Identify which cell holds the provided text, then report its [X, Y] central coordinate. 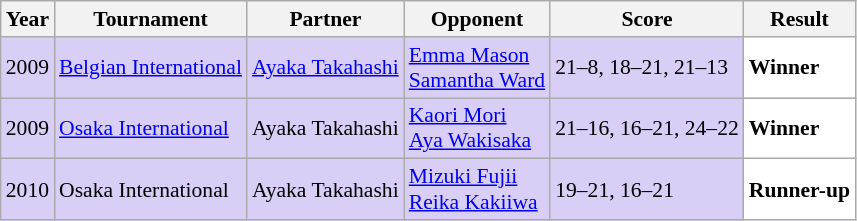
Result [800, 19]
Opponent [477, 19]
2010 [28, 190]
Partner [326, 19]
19–21, 16–21 [647, 190]
21–16, 16–21, 24–22 [647, 128]
Tournament [150, 19]
Belgian International [150, 68]
Kaori Mori Aya Wakisaka [477, 128]
Emma Mason Samantha Ward [477, 68]
Year [28, 19]
Score [647, 19]
Runner-up [800, 190]
Mizuki Fujii Reika Kakiiwa [477, 190]
21–8, 18–21, 21–13 [647, 68]
